Search for the cell housing the specified text and yield its [X, Y] center coordinate. 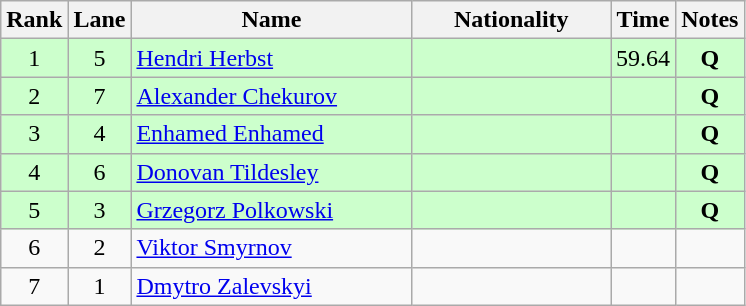
Donovan Tildesley [272, 172]
Alexander Chekurov [272, 96]
Viktor Smyrnov [272, 248]
Dmytro Zalevskyi [272, 286]
Grzegorz Polkowski [272, 210]
Lane [100, 20]
Hendri Herbst [272, 58]
59.64 [644, 58]
Rank [34, 20]
Enhamed Enhamed [272, 134]
Time [644, 20]
Name [272, 20]
Nationality [512, 20]
Notes [710, 20]
